Pinpoint the cell where the given text exists, returning its (x, y) midpoint coordinate. 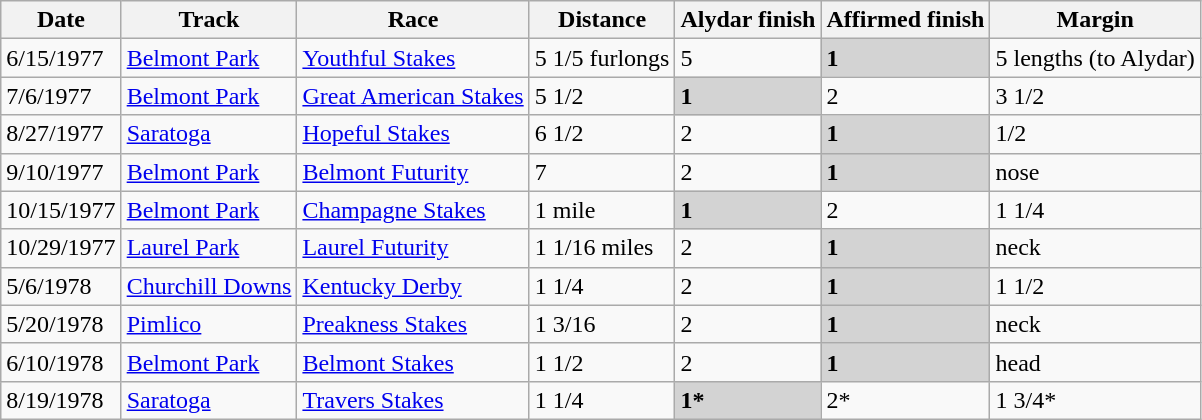
nose (1095, 172)
Laurel Futurity (413, 248)
1 3/4* (1095, 400)
7 (602, 172)
6/10/1978 (61, 362)
7/6/1977 (61, 96)
2* (906, 400)
5 1/2 (602, 96)
Great American Stakes (413, 96)
Champagne Stakes (413, 210)
5 (748, 58)
Preakness Stakes (413, 324)
Alydar finish (748, 20)
Distance (602, 20)
Youthful Stakes (413, 58)
9/10/1977 (61, 172)
Kentucky Derby (413, 286)
8/27/1977 (61, 134)
Pimlico (209, 324)
5/20/1978 (61, 324)
Track (209, 20)
5 lengths (to Alydar) (1095, 58)
Hopeful Stakes (413, 134)
3 1/2 (1095, 96)
head (1095, 362)
Churchill Downs (209, 286)
10/29/1977 (61, 248)
1/2 (1095, 134)
6/15/1977 (61, 58)
5 1/5 furlongs (602, 58)
10/15/1977 (61, 210)
Affirmed finish (906, 20)
5/6/1978 (61, 286)
8/19/1978 (61, 400)
Laurel Park (209, 248)
1 3/16 (602, 324)
1* (748, 400)
1 1/16 miles (602, 248)
Travers Stakes (413, 400)
Race (413, 20)
Date (61, 20)
1 mile (602, 210)
6 1/2 (602, 134)
Margin (1095, 20)
Belmont Stakes (413, 362)
Belmont Futurity (413, 172)
